Determine the [X, Y] coordinate at the center of the cell enclosing the given text.  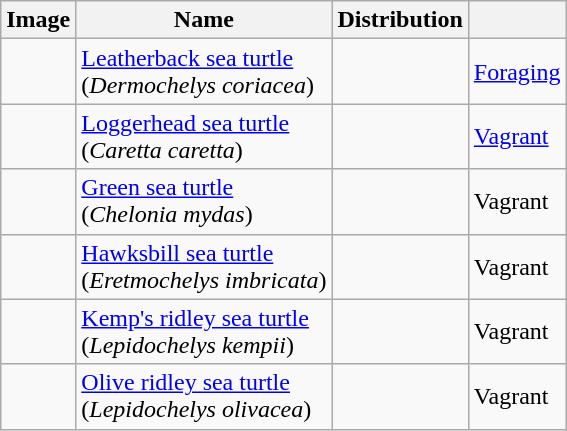
Olive ridley sea turtle(Lepidochelys olivacea) [204, 396]
Foraging [517, 72]
Distribution [400, 20]
Hawksbill sea turtle(Eretmochelys imbricata) [204, 266]
Image [38, 20]
Green sea turtle(Chelonia mydas) [204, 202]
Name [204, 20]
Loggerhead sea turtle(Caretta caretta) [204, 136]
Leatherback sea turtle(Dermochelys coriacea) [204, 72]
Kemp's ridley sea turtle(Lepidochelys kempii) [204, 332]
